Determine the (X, Y) coordinate at the center of the cell enclosing the given text.  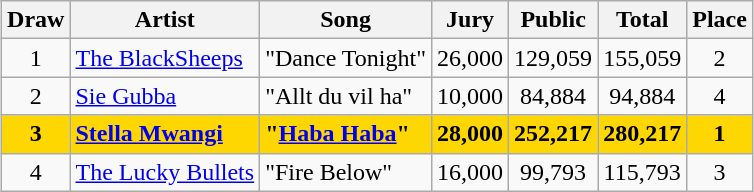
"Allt du vil ha" (346, 96)
"Haba Haba" (346, 134)
"Dance Tonight" (346, 58)
26,000 (470, 58)
99,793 (554, 172)
Total (642, 20)
129,059 (554, 58)
Artist (165, 20)
280,217 (642, 134)
16,000 (470, 172)
Draw (36, 20)
The BlackSheeps (165, 58)
115,793 (642, 172)
Stella Mwangi (165, 134)
252,217 (554, 134)
Public (554, 20)
28,000 (470, 134)
155,059 (642, 58)
The Lucky Bullets (165, 172)
"Fire Below" (346, 172)
94,884 (642, 96)
10,000 (470, 96)
Sie Gubba (165, 96)
Place (720, 20)
Song (346, 20)
Jury (470, 20)
84,884 (554, 96)
